Extract the [X, Y] coordinate from the center of the cell holding the provided text.  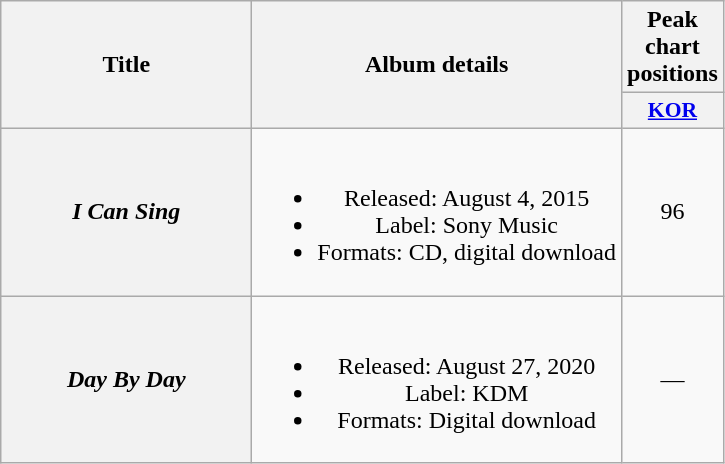
Day By Day [126, 380]
— [673, 380]
Album details [437, 65]
Title [126, 65]
Released: August 4, 2015Label: Sony MusicFormats: CD, digital download [437, 212]
96 [673, 212]
Peak chart positions [673, 47]
KOR [673, 111]
Released: August 27, 2020Label: KDMFormats: Digital download [437, 380]
I Can Sing [126, 212]
